Output the (x, y) coordinate of the center of the cell containing the given text.  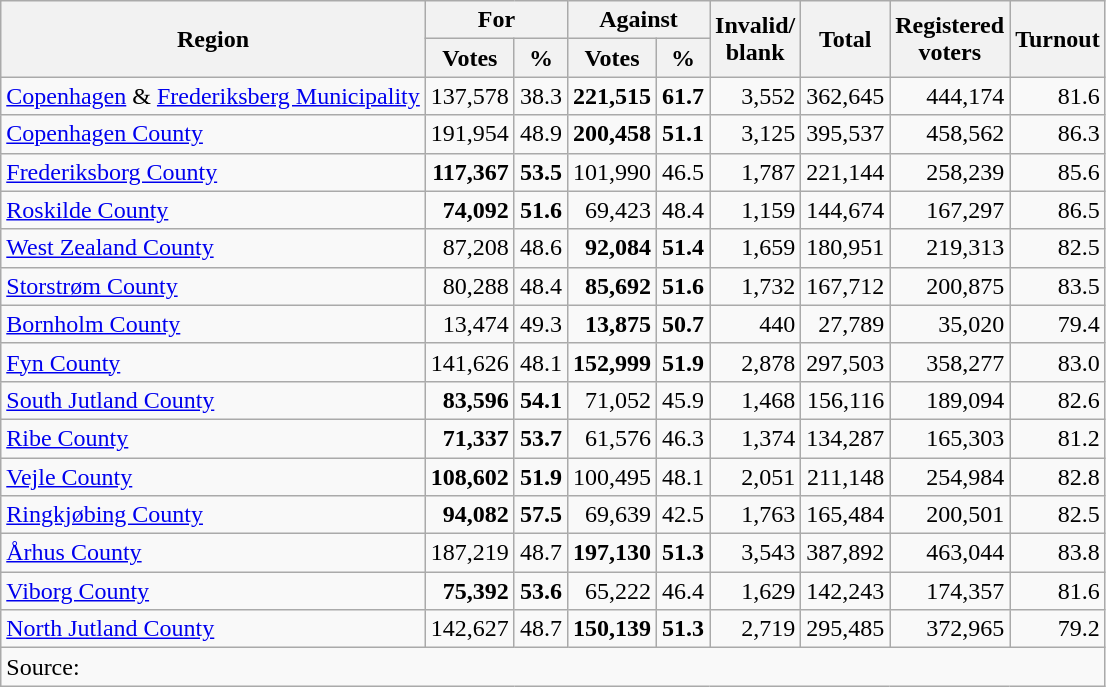
65,222 (612, 591)
440 (756, 324)
165,484 (846, 515)
Registeredvoters (950, 39)
395,537 (846, 134)
48.6 (540, 248)
West Zealand County (214, 248)
North Jutland County (214, 629)
134,287 (846, 438)
42.5 (684, 515)
156,116 (846, 400)
38.3 (540, 96)
81.2 (1058, 438)
362,645 (846, 96)
53.7 (540, 438)
82.6 (1058, 400)
100,495 (612, 477)
Roskilde County (214, 210)
1,787 (756, 172)
150,139 (612, 629)
167,297 (950, 210)
Frederiksborg County (214, 172)
142,627 (470, 629)
Total (846, 39)
Bornholm County (214, 324)
Against (638, 20)
1,468 (756, 400)
1,763 (756, 515)
372,965 (950, 629)
57.5 (540, 515)
141,626 (470, 362)
27,789 (846, 324)
444,174 (950, 96)
2,051 (756, 477)
152,999 (612, 362)
54.1 (540, 400)
191,954 (470, 134)
Copenhagen & Frederiksberg Municipality (214, 96)
49.3 (540, 324)
1,659 (756, 248)
Invalid/blank (756, 39)
13,474 (470, 324)
13,875 (612, 324)
2,878 (756, 362)
1,159 (756, 210)
Region (214, 39)
86.5 (1058, 210)
South Jutland County (214, 400)
85.6 (1058, 172)
83.5 (1058, 286)
80,288 (470, 286)
46.4 (684, 591)
3,543 (756, 553)
Århus County (214, 553)
Vejle County (214, 477)
53.5 (540, 172)
69,423 (612, 210)
137,578 (470, 96)
69,639 (612, 515)
3,125 (756, 134)
1,629 (756, 591)
83.8 (1058, 553)
297,503 (846, 362)
Storstrøm County (214, 286)
Turnout (1058, 39)
Viborg County (214, 591)
1,374 (756, 438)
117,367 (470, 172)
358,277 (950, 362)
51.1 (684, 134)
254,984 (950, 477)
86.3 (1058, 134)
92,084 (612, 248)
71,337 (470, 438)
48.9 (540, 134)
46.3 (684, 438)
174,357 (950, 591)
83,596 (470, 400)
85,692 (612, 286)
197,130 (612, 553)
200,875 (950, 286)
108,602 (470, 477)
221,144 (846, 172)
167,712 (846, 286)
180,951 (846, 248)
142,243 (846, 591)
83.0 (1058, 362)
221,515 (612, 96)
463,044 (950, 553)
200,501 (950, 515)
75,392 (470, 591)
61,576 (612, 438)
Source: (553, 667)
189,094 (950, 400)
79.4 (1058, 324)
200,458 (612, 134)
50.7 (684, 324)
295,485 (846, 629)
Copenhagen County (214, 134)
51.4 (684, 248)
74,092 (470, 210)
144,674 (846, 210)
53.6 (540, 591)
3,552 (756, 96)
45.9 (684, 400)
71,052 (612, 400)
Fyn County (214, 362)
387,892 (846, 553)
79.2 (1058, 629)
219,313 (950, 248)
1,732 (756, 286)
For (496, 20)
35,020 (950, 324)
458,562 (950, 134)
101,990 (612, 172)
87,208 (470, 248)
46.5 (684, 172)
258,239 (950, 172)
Ribe County (214, 438)
61.7 (684, 96)
187,219 (470, 553)
165,303 (950, 438)
211,148 (846, 477)
2,719 (756, 629)
94,082 (470, 515)
Ringkjøbing County (214, 515)
82.8 (1058, 477)
